Identify which cell holds the provided text, then report its (x, y) central coordinate. 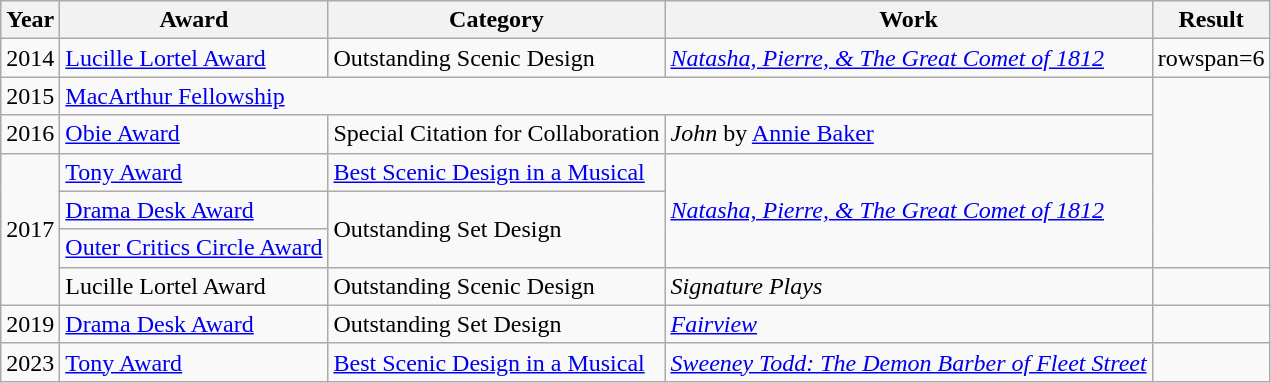
2023 (30, 362)
2019 (30, 324)
Category (496, 20)
Result (1211, 20)
2014 (30, 58)
Outer Critics Circle Award (194, 248)
rowspan=6 (1211, 58)
Work (908, 20)
MacArthur Fellowship (606, 96)
Award (194, 20)
Special Citation for Collaboration (496, 134)
2015 (30, 96)
Fairview (908, 324)
Signature Plays (908, 286)
Obie Award (194, 134)
Year (30, 20)
Sweeney Todd: The Demon Barber of Fleet Street (908, 362)
2017 (30, 229)
John by Annie Baker (908, 134)
2016 (30, 134)
